Extract the (x, y) coordinate from the center of the cell holding the provided text.  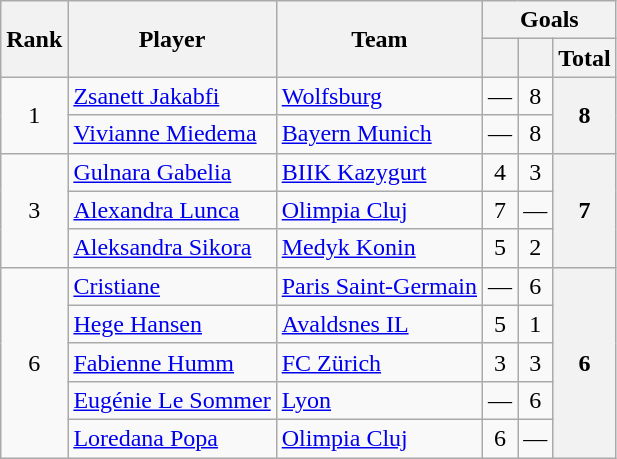
4 (500, 172)
Cristiane (172, 286)
Avaldsnes IL (379, 324)
Team (379, 39)
Hege Hansen (172, 324)
FC Zürich (379, 362)
Vivianne Miedema (172, 134)
Alexandra Lunca (172, 210)
2 (536, 248)
Fabienne Humm (172, 362)
Loredana Popa (172, 438)
Aleksandra Sikora (172, 248)
Wolfsburg (379, 96)
Medyk Konin (379, 248)
Bayern Munich (379, 134)
Zsanett Jakabfi (172, 96)
Gulnara Gabelia (172, 172)
Total (585, 58)
Rank (34, 39)
Goals (550, 20)
Lyon (379, 400)
BIIK Kazygurt (379, 172)
Eugénie Le Sommer (172, 400)
Player (172, 39)
Paris Saint-Germain (379, 286)
